Return the [X, Y] coordinate for the center point of the cell that contains the specified text.  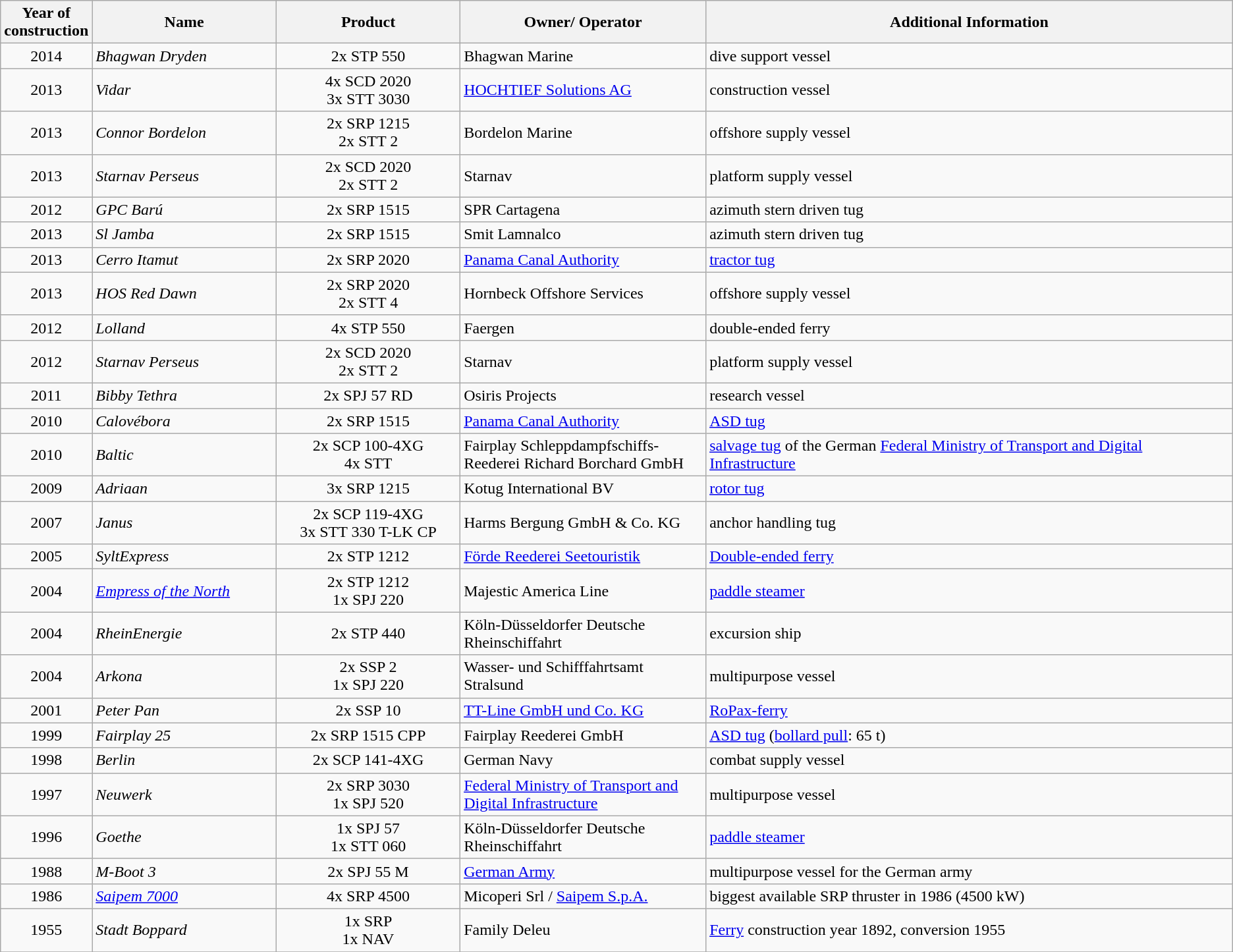
Vidar [184, 90]
2x SRP 1515 CPP [368, 735]
2x SRP 20202x STT 4 [368, 294]
M-Boot 3 [184, 871]
Kotug International BV [584, 489]
Fairplay Reederei GmbH [584, 735]
Year of construction [46, 22]
Fairplay 25 [184, 735]
2x SCP 141-4XG [368, 760]
Osiris Projects [584, 395]
Hornbeck Offshore Services [584, 294]
Bibby Tethra [184, 395]
Connor Bordelon [184, 133]
SPR Cartagena [584, 210]
3x SRP 1215 [368, 489]
2014 [46, 56]
1986 [46, 896]
excursion ship [970, 634]
Stadt Boppard [184, 930]
HOCHTIEF Solutions AG [584, 90]
2007 [46, 523]
Cerro Itamut [184, 260]
Wasser- und Schifffahrtsamt Stralsund [584, 676]
2x SCP 119-4XG3x STT 330 T-LK CP [368, 523]
Lolland [184, 327]
German Navy [584, 760]
2009 [46, 489]
2x STP 550 [368, 56]
2x STP 12121x SPJ 220 [368, 590]
RoPax-ferry [970, 710]
2001 [46, 710]
1x SPJ 571x STT 060 [368, 837]
Sl Jamba [184, 235]
multipurpose vessel for the German army [970, 871]
Bhagwan Dryden [184, 56]
Neuwerk [184, 795]
TT-Line GmbH und Co. KG [584, 710]
2x SSP 10 [368, 710]
double-ended ferry [970, 327]
Family Deleu [584, 930]
Ferry construction year 1892, conversion 1955 [970, 930]
1999 [46, 735]
Baltic [184, 455]
Harms Bergung GmbH & Co. KG [584, 523]
Product [368, 22]
Calovébora [184, 421]
2x SRP 30301x SPJ 520 [368, 795]
German Army [584, 871]
dive support vessel [970, 56]
Arkona [184, 676]
Adriaan [184, 489]
construction vessel [970, 90]
2x SSP 21x SPJ 220 [368, 676]
Empress of the North [184, 590]
Peter Pan [184, 710]
1955 [46, 930]
Micoperi Srl / Saipem S.p.A. [584, 896]
Name [184, 22]
anchor handling tug [970, 523]
Smit Lamnalco [584, 235]
Fairplay Schleppdampfschiffs-Reederei Richard Borchard GmbH [584, 455]
Majestic America Line [584, 590]
1998 [46, 760]
Double-ended ferry [970, 557]
2x SPJ 55 M [368, 871]
Förde Reederei Seetouristik [584, 557]
research vessel [970, 395]
biggest available SRP thruster in 1986 (4500 kW) [970, 896]
1x SRP1x NAV [368, 930]
2011 [46, 395]
2005 [46, 557]
Additional Information [970, 22]
2x STP 1212 [368, 557]
HOS Red Dawn [184, 294]
Federal Ministry of Transport and Digital Infrastructure [584, 795]
rotor tug [970, 489]
2x SRP 12152x STT 2 [368, 133]
Bordelon Marine [584, 133]
GPC Barú [184, 210]
1988 [46, 871]
2x SRP 2020 [368, 260]
2x SPJ 57 RD [368, 395]
4x SCD 20203x STT 3030 [368, 90]
Goethe [184, 837]
combat supply vessel [970, 760]
2x SCP 100-4XG4x STT [368, 455]
SyltExpress [184, 557]
1997 [46, 795]
tractor tug [970, 260]
ASD tug [970, 421]
Saipem 7000 [184, 896]
Owner/ Operator [584, 22]
4x STP 550 [368, 327]
RheinEnergie [184, 634]
Berlin [184, 760]
Janus [184, 523]
salvage tug of the German Federal Ministry of Transport and Digital Infrastructure [970, 455]
2x STP 440 [368, 634]
4x SRP 4500 [368, 896]
Bhagwan Marine [584, 56]
1996 [46, 837]
ASD tug (bollard pull: 65 t) [970, 735]
Faergen [584, 327]
